Pinpoint the cell where the given text exists, returning its [X, Y] midpoint coordinate. 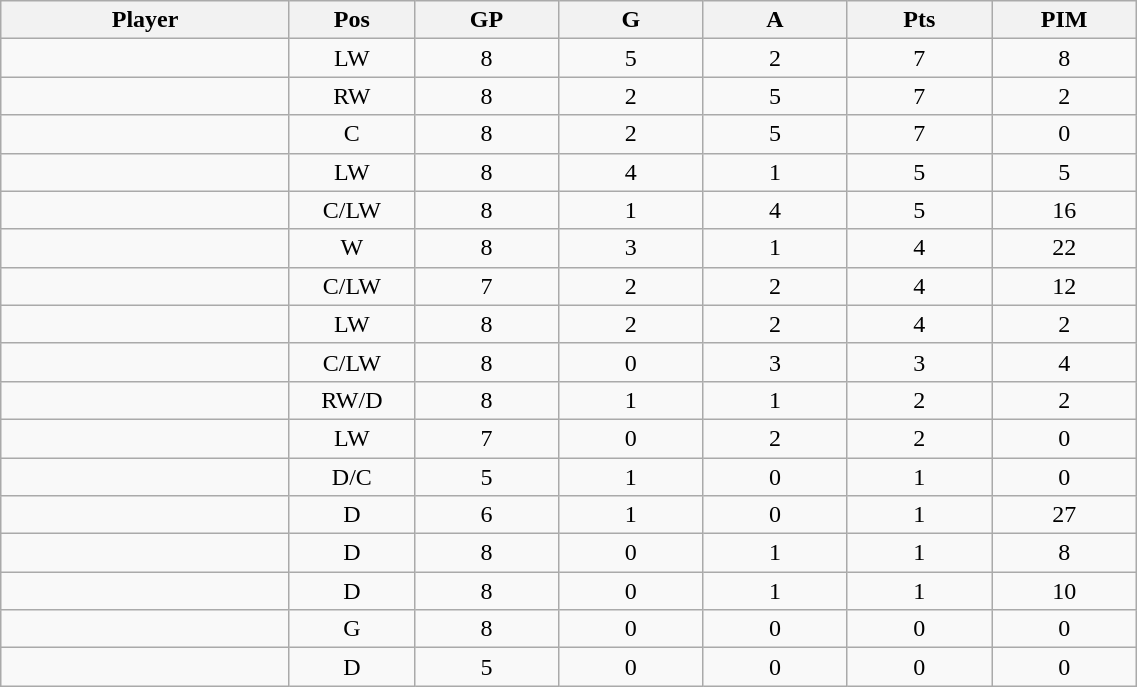
16 [1064, 210]
D/C [352, 477]
22 [1064, 248]
27 [1064, 515]
PIM [1064, 20]
RW/D [352, 400]
Pos [352, 20]
10 [1064, 591]
RW [352, 96]
Pts [919, 20]
GP [486, 20]
12 [1064, 286]
Player [146, 20]
C [352, 134]
6 [486, 515]
A [775, 20]
W [352, 248]
